For the text-containing cell, return its midpoint in (X, Y) coordinate format. 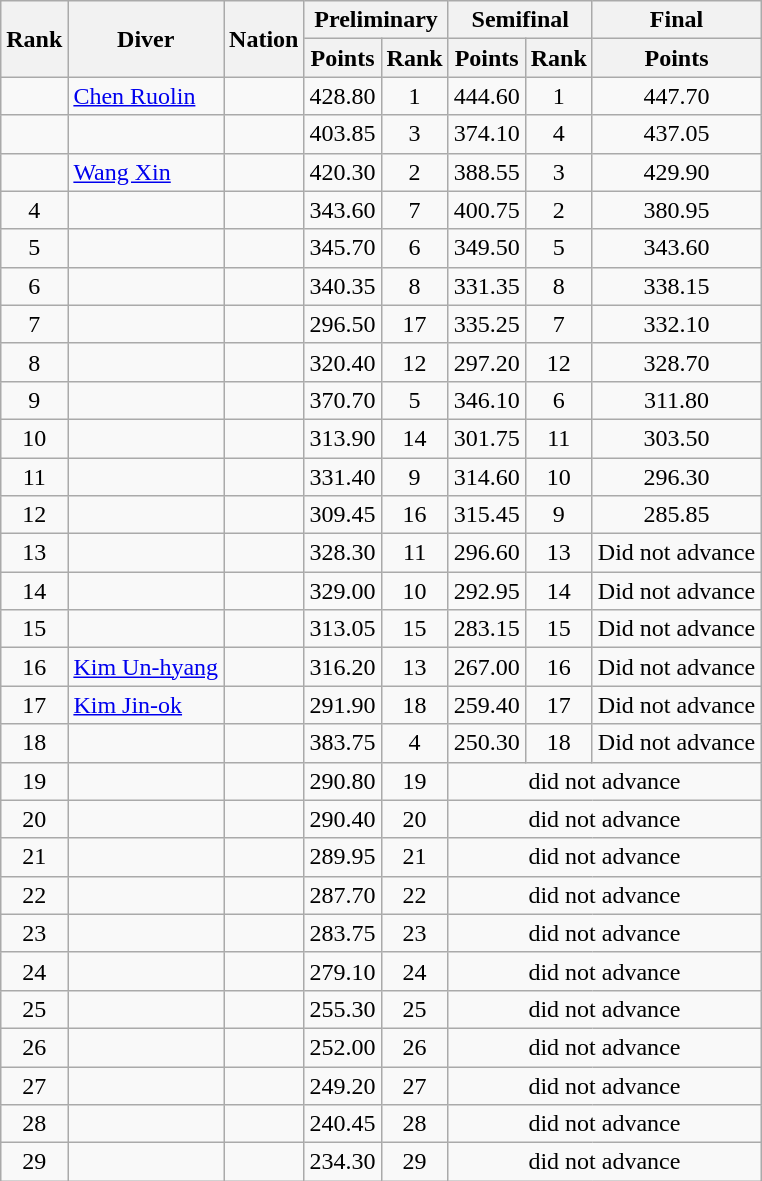
250.30 (486, 743)
380.95 (676, 210)
296.50 (342, 324)
346.10 (486, 400)
289.95 (342, 857)
370.70 (342, 400)
316.20 (342, 667)
335.25 (486, 324)
297.20 (486, 362)
Wang Xin (146, 172)
296.60 (486, 553)
Kim Un-hyang (146, 667)
400.75 (486, 210)
303.50 (676, 438)
403.85 (342, 134)
429.90 (676, 172)
291.90 (342, 705)
Diver (146, 39)
315.45 (486, 515)
447.70 (676, 96)
287.70 (342, 895)
345.70 (342, 248)
428.80 (342, 96)
331.40 (342, 477)
Chen Ruolin (146, 96)
285.85 (676, 515)
Final (676, 20)
332.10 (676, 324)
Preliminary (376, 20)
328.70 (676, 362)
388.55 (486, 172)
Semifinal (520, 20)
290.40 (342, 819)
267.00 (486, 667)
329.00 (342, 591)
340.35 (342, 286)
331.35 (486, 286)
420.30 (342, 172)
234.30 (342, 1162)
283.15 (486, 629)
444.60 (486, 96)
314.60 (486, 477)
383.75 (342, 743)
313.90 (342, 438)
320.40 (342, 362)
374.10 (486, 134)
313.05 (342, 629)
437.05 (676, 134)
249.20 (342, 1085)
349.50 (486, 248)
311.80 (676, 400)
Nation (264, 39)
240.45 (342, 1124)
292.95 (486, 591)
301.75 (486, 438)
252.00 (342, 1047)
338.15 (676, 286)
309.45 (342, 515)
328.30 (342, 553)
259.40 (486, 705)
255.30 (342, 1009)
Kim Jin-ok (146, 705)
279.10 (342, 971)
283.75 (342, 933)
296.30 (676, 477)
290.80 (342, 781)
